Determine the (x, y) coordinate at the center of the cell enclosing the given text.  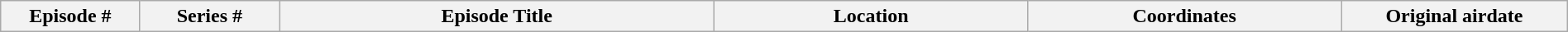
Series # (209, 16)
Original airdate (1455, 16)
Coordinates (1184, 16)
Episode # (70, 16)
Episode Title (497, 16)
Location (872, 16)
